Capture the cell that displays the provided text and extract its (x, y) central coordinate. 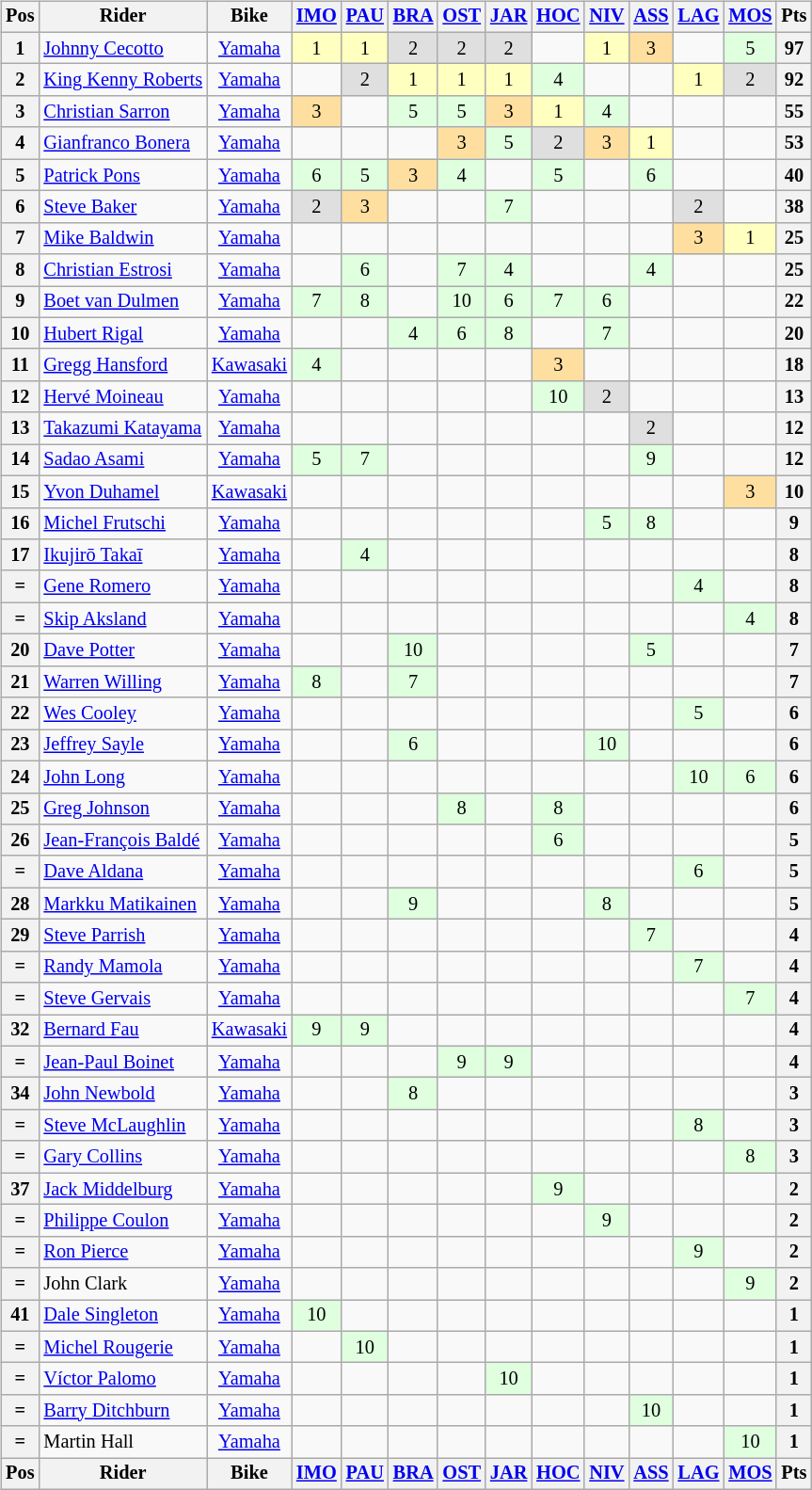
Ron Pierce (122, 1252)
Jack Middelburg (122, 1189)
15 (20, 491)
92 (794, 80)
40 (794, 175)
Dale Singleton (122, 1316)
Hubert Rigal (122, 333)
Steve Gervais (122, 999)
23 (20, 745)
Dave Potter (122, 650)
17 (20, 555)
18 (794, 365)
Bernard Fau (122, 1031)
John Clark (122, 1284)
Markku Matikainen (122, 904)
32 (20, 1031)
Mike Baldwin (122, 238)
Dave Aldana (122, 872)
King Kenny Roberts (122, 80)
34 (20, 1094)
Greg Johnson (122, 809)
Steve Baker (122, 207)
Michel Rougerie (122, 1347)
Boet van Dulmen (122, 302)
26 (20, 841)
Hervé Moineau (122, 397)
Víctor Palomo (122, 1379)
Gianfranco Bonera (122, 143)
Jean-François Baldé (122, 841)
Gary Collins (122, 1157)
16 (20, 523)
Martin Hall (122, 1442)
21 (20, 681)
55 (794, 112)
Gregg Hansford (122, 365)
29 (20, 936)
38 (794, 207)
53 (794, 143)
Skip Aksland (122, 618)
Philippe Coulon (122, 1221)
24 (20, 777)
John Long (122, 777)
Sadao Asami (122, 460)
Jean-Paul Boinet (122, 1062)
Jeffrey Sayle (122, 745)
41 (20, 1316)
11 (20, 365)
37 (20, 1189)
John Newbold (122, 1094)
28 (20, 904)
Christian Sarron (122, 112)
Christian Estrosi (122, 270)
14 (20, 460)
Takazumi Katayama (122, 428)
Steve Parrish (122, 936)
Michel Frutschi (122, 523)
Wes Cooley (122, 713)
Barry Ditchburn (122, 1411)
Randy Mamola (122, 967)
Steve McLaughlin (122, 1126)
97 (794, 48)
Yvon Duhamel (122, 491)
Patrick Pons (122, 175)
Gene Romero (122, 586)
Ikujirō Takaī (122, 555)
Warren Willing (122, 681)
Johnny Cecotto (122, 48)
